Return the (X, Y) coordinate for the center point of the cell that contains the specified text.  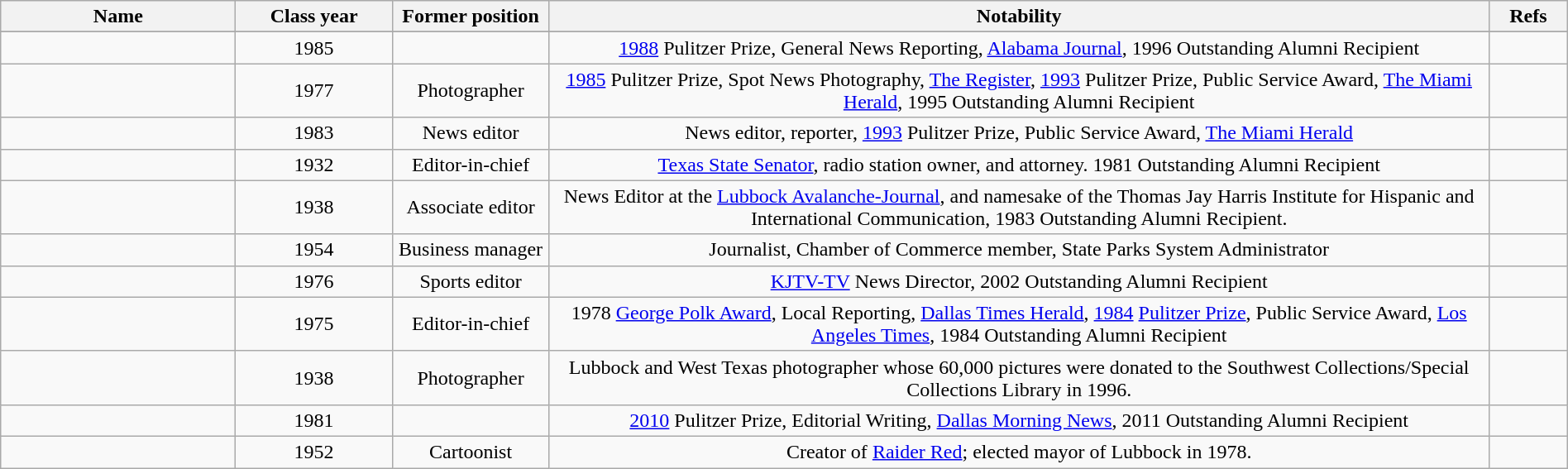
Former position (470, 17)
Business manager (470, 250)
1977 (314, 91)
Notability (1019, 17)
Cartoonist (470, 452)
Texas State Senator, radio station owner, and attorney. 1981 Outstanding Alumni Recipient (1019, 165)
2010 Pulitzer Prize, Editorial Writing, Dallas Morning News, 2011 Outstanding Alumni Recipient (1019, 420)
Creator of Raider Red; elected mayor of Lubbock in 1978. (1019, 452)
1976 (314, 281)
Class year (314, 17)
Refs (1528, 17)
Name (118, 17)
News editor, reporter, 1993 Pulitzer Prize, Public Service Award, The Miami Herald (1019, 133)
1975 (314, 324)
1954 (314, 250)
Journalist, Chamber of Commerce member, State Parks System Administrator (1019, 250)
Lubbock and West Texas photographer whose 60,000 pictures were donated to the Southwest Collections/Special Collections Library in 1996. (1019, 377)
Associate editor (470, 207)
Sports editor (470, 281)
1952 (314, 452)
KJTV-TV News Director, 2002 Outstanding Alumni Recipient (1019, 281)
1932 (314, 165)
1983 (314, 133)
1981 (314, 420)
1988 Pulitzer Prize, General News Reporting, Alabama Journal, 1996 Outstanding Alumni Recipient (1019, 48)
News editor (470, 133)
1985 (314, 48)
